Detect which cell encompasses the target text, then output its [X, Y] center coordinate. 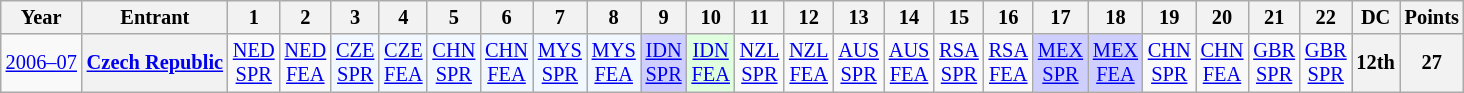
DC [1376, 17]
Year [42, 17]
20 [1222, 17]
2006–07 [42, 63]
1 [254, 17]
Czech Republic [155, 63]
19 [1170, 17]
3 [355, 17]
5 [454, 17]
2 [306, 17]
9 [664, 17]
MEXFEA [1116, 63]
MEXSPR [1060, 63]
10 [711, 17]
22 [1326, 17]
12th [1376, 63]
IDNSPR [664, 63]
15 [958, 17]
6 [506, 17]
21 [1274, 17]
MYSSPR [560, 63]
13 [858, 17]
CZEFEA [403, 63]
27 [1432, 63]
16 [1008, 17]
AUSSPR [858, 63]
18 [1116, 17]
17 [1060, 17]
NZLFEA [808, 63]
AUSFEA [909, 63]
11 [760, 17]
NZLSPR [760, 63]
8 [614, 17]
NEDFEA [306, 63]
Entrant [155, 17]
RSASPR [958, 63]
7 [560, 17]
14 [909, 17]
CZESPR [355, 63]
Points [1432, 17]
MYSFEA [614, 63]
NEDSPR [254, 63]
RSAFEA [1008, 63]
4 [403, 17]
12 [808, 17]
IDNFEA [711, 63]
